For the text-containing cell, return its midpoint in (x, y) coordinate format. 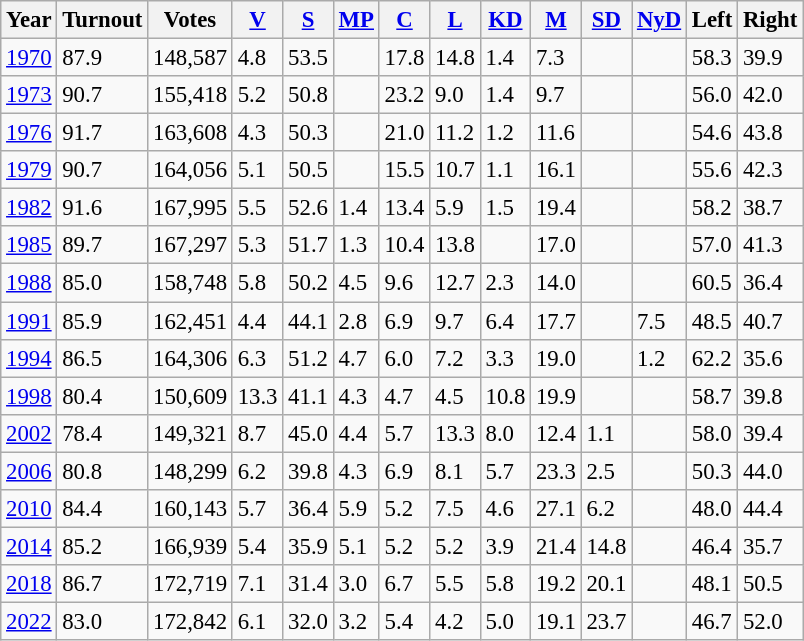
52.0 (770, 621)
80.8 (102, 471)
83.0 (102, 621)
2018 (29, 584)
58.3 (712, 58)
56.0 (712, 95)
M (556, 20)
55.6 (712, 170)
10.7 (455, 170)
85.2 (102, 546)
11.6 (556, 133)
10.4 (404, 245)
32.0 (308, 621)
V (257, 20)
3.9 (505, 546)
40.7 (770, 321)
1988 (29, 283)
44.0 (770, 471)
31.4 (308, 584)
62.2 (712, 358)
19.1 (556, 621)
4.8 (257, 58)
5.0 (505, 621)
6.3 (257, 358)
MP (356, 20)
SD (606, 20)
148,587 (190, 58)
13.8 (455, 245)
35.9 (308, 546)
15.5 (404, 170)
1973 (29, 95)
2.8 (356, 321)
51.2 (308, 358)
6.7 (404, 584)
86.5 (102, 358)
6.0 (404, 358)
16.1 (556, 170)
1976 (29, 133)
58.7 (712, 396)
1998 (29, 396)
164,056 (190, 170)
2010 (29, 509)
39.9 (770, 58)
7.3 (556, 58)
87.9 (102, 58)
8.0 (505, 433)
57.0 (712, 245)
45.0 (308, 433)
41.3 (770, 245)
17.0 (556, 245)
54.6 (712, 133)
6.1 (257, 621)
23.2 (404, 95)
164,306 (190, 358)
Right (770, 20)
58.2 (712, 208)
23.3 (556, 471)
2.5 (606, 471)
17.7 (556, 321)
17.8 (404, 58)
46.4 (712, 546)
5.3 (257, 245)
Votes (190, 20)
86.7 (102, 584)
42.3 (770, 170)
2022 (29, 621)
3.2 (356, 621)
91.6 (102, 208)
46.7 (712, 621)
43.8 (770, 133)
91.7 (102, 133)
KD (505, 20)
1970 (29, 58)
S (308, 20)
85.9 (102, 321)
23.7 (606, 621)
8.7 (257, 433)
7.1 (257, 584)
Left (712, 20)
11.2 (455, 133)
14.0 (556, 283)
1985 (29, 245)
1.5 (505, 208)
Turnout (102, 20)
12.7 (455, 283)
160,143 (190, 509)
27.1 (556, 509)
48.5 (712, 321)
12.4 (556, 433)
78.4 (102, 433)
1982 (29, 208)
42.0 (770, 95)
1.3 (356, 245)
9.6 (404, 283)
21.4 (556, 546)
7.2 (455, 358)
84.4 (102, 509)
148,299 (190, 471)
1994 (29, 358)
163,608 (190, 133)
150,609 (190, 396)
NyD (660, 20)
44.4 (770, 509)
60.5 (712, 283)
2002 (29, 433)
149,321 (190, 433)
44.1 (308, 321)
53.5 (308, 58)
167,995 (190, 208)
39.4 (770, 433)
2014 (29, 546)
19.2 (556, 584)
L (455, 20)
20.1 (606, 584)
158,748 (190, 283)
48.1 (712, 584)
51.7 (308, 245)
21.0 (404, 133)
19.9 (556, 396)
50.8 (308, 95)
1979 (29, 170)
9.0 (455, 95)
2006 (29, 471)
4.6 (505, 509)
19.4 (556, 208)
38.7 (770, 208)
13.4 (404, 208)
6.4 (505, 321)
35.7 (770, 546)
50.2 (308, 283)
Year (29, 20)
35.6 (770, 358)
1991 (29, 321)
172,719 (190, 584)
162,451 (190, 321)
4.2 (455, 621)
41.1 (308, 396)
52.6 (308, 208)
172,842 (190, 621)
19.0 (556, 358)
155,418 (190, 95)
58.0 (712, 433)
166,939 (190, 546)
3.0 (356, 584)
10.8 (505, 396)
3.3 (505, 358)
85.0 (102, 283)
48.0 (712, 509)
89.7 (102, 245)
80.4 (102, 396)
2.3 (505, 283)
167,297 (190, 245)
8.1 (455, 471)
C (404, 20)
